Detect which cell encompasses the target text, then output its [X, Y] center coordinate. 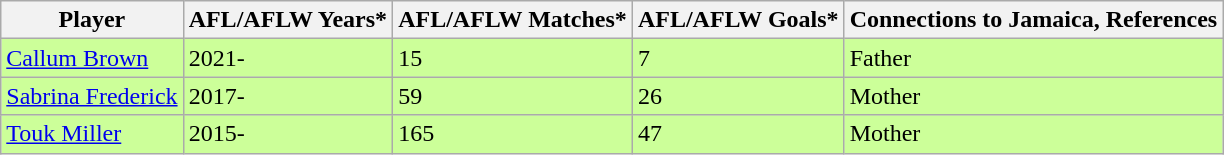
47 [738, 134]
59 [513, 96]
AFL/AFLW Years* [288, 20]
AFL/AFLW Matches* [513, 20]
Father [1034, 58]
165 [513, 134]
Player [92, 20]
Callum Brown [92, 58]
7 [738, 58]
2021- [288, 58]
2017- [288, 96]
AFL/AFLW Goals* [738, 20]
Touk Miller [92, 134]
2015- [288, 134]
Connections to Jamaica, References [1034, 20]
26 [738, 96]
Sabrina Frederick [92, 96]
15 [513, 58]
